For the text-containing cell, return its midpoint in [x, y] coordinate format. 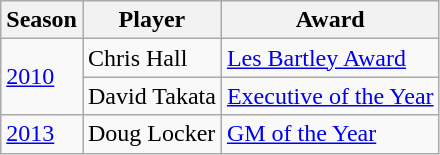
Chris Hall [152, 58]
Award [330, 20]
Doug Locker [152, 134]
2013 [42, 134]
David Takata [152, 96]
Season [42, 20]
Player [152, 20]
GM of the Year [330, 134]
Les Bartley Award [330, 58]
Executive of the Year [330, 96]
2010 [42, 77]
